Capture the cell that displays the provided text and extract its (X, Y) central coordinate. 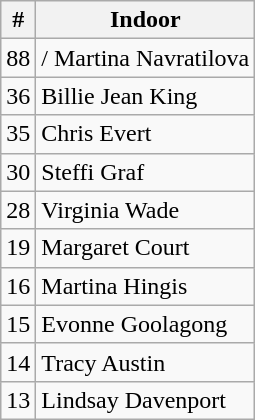
Margaret Court (146, 248)
15 (18, 324)
19 (18, 248)
30 (18, 172)
88 (18, 58)
Lindsay Davenport (146, 400)
Tracy Austin (146, 362)
Chris Evert (146, 134)
Indoor (146, 20)
16 (18, 286)
Steffi Graf (146, 172)
35 (18, 134)
14 (18, 362)
Martina Hingis (146, 286)
28 (18, 210)
Billie Jean King (146, 96)
# (18, 20)
/ Martina Navratilova (146, 58)
36 (18, 96)
Evonne Goolagong (146, 324)
13 (18, 400)
Virginia Wade (146, 210)
